Identify which cell holds the provided text, then report its (X, Y) central coordinate. 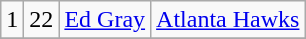
1 (12, 20)
Atlanta Hawks (228, 20)
Ed Gray (105, 20)
22 (42, 20)
